Locate the cell with the specified text and output its [x, y] center coordinate. 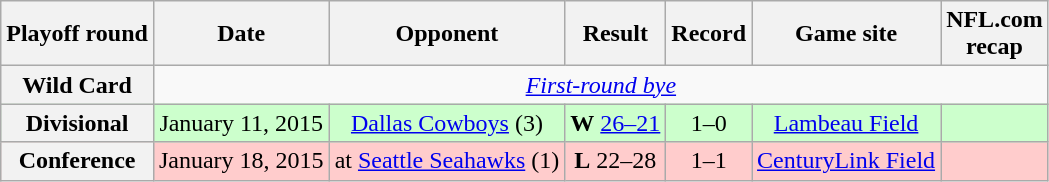
CenturyLink Field [846, 161]
1–0 [709, 123]
Divisional [78, 123]
1–1 [709, 161]
January 11, 2015 [241, 123]
Date [241, 34]
Conference [78, 161]
Playoff round [78, 34]
Opponent [447, 34]
at Seattle Seahawks (1) [447, 161]
Result [616, 34]
Lambeau Field [846, 123]
Wild Card [78, 85]
Record [709, 34]
W 26–21 [616, 123]
First-round bye [600, 85]
Game site [846, 34]
NFL.comrecap [995, 34]
January 18, 2015 [241, 161]
L 22–28 [616, 161]
Dallas Cowboys (3) [447, 123]
